Capture the cell that displays the provided text and extract its [X, Y] central coordinate. 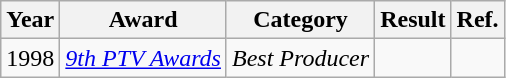
Result [413, 20]
Award [144, 20]
Year [30, 20]
1998 [30, 58]
Ref. [478, 20]
Category [300, 20]
Best Producer [300, 58]
9th PTV Awards [144, 58]
